Return the [x, y] coordinate for the center point of the cell that contains the specified text.  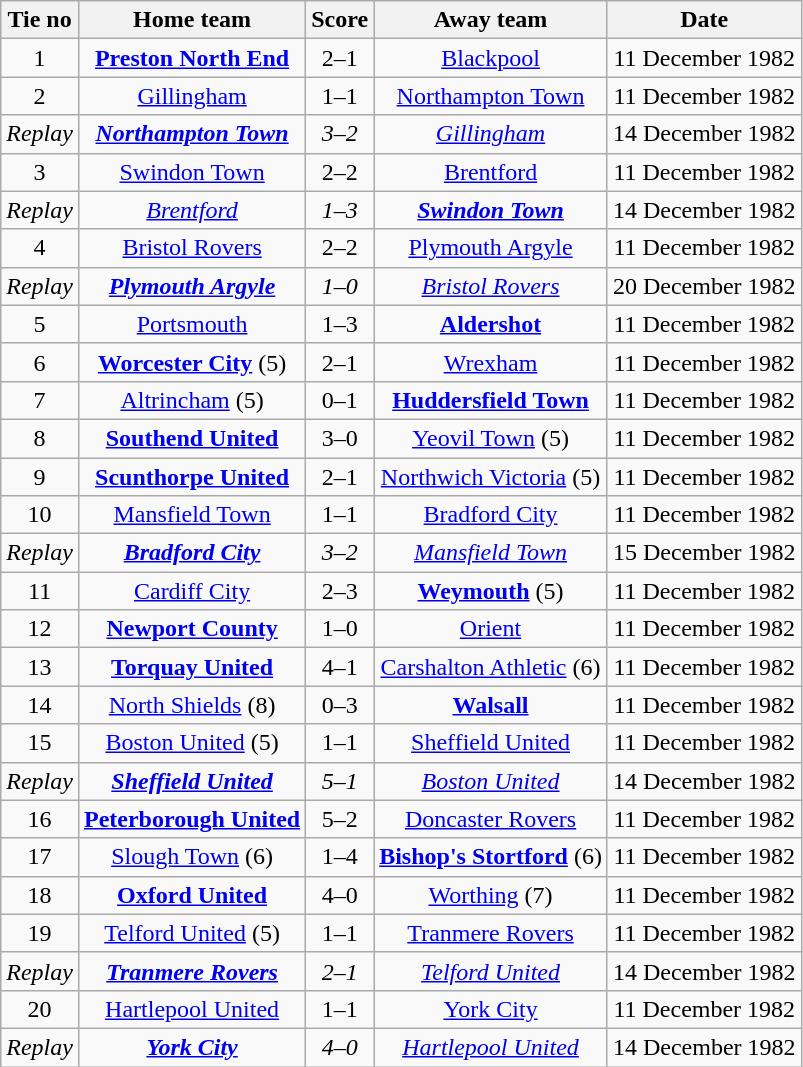
16 [40, 819]
Blackpool [491, 58]
North Shields (8) [192, 705]
17 [40, 857]
5 [40, 324]
Oxford United [192, 895]
Peterborough United [192, 819]
18 [40, 895]
3 [40, 172]
Aldershot [491, 324]
Bishop's Stortford (6) [491, 857]
12 [40, 629]
Preston North End [192, 58]
20 December 1982 [704, 286]
Date [704, 20]
Orient [491, 629]
Yeovil Town (5) [491, 438]
19 [40, 933]
Slough Town (6) [192, 857]
4–1 [340, 667]
Southend United [192, 438]
0–1 [340, 400]
Tie no [40, 20]
13 [40, 667]
5–2 [340, 819]
10 [40, 515]
Worcester City (5) [192, 362]
Away team [491, 20]
15 [40, 743]
Newport County [192, 629]
Telford United (5) [192, 933]
Huddersfield Town [491, 400]
1–4 [340, 857]
Home team [192, 20]
Altrincham (5) [192, 400]
Boston United [491, 781]
4 [40, 248]
Boston United (5) [192, 743]
11 [40, 591]
15 December 1982 [704, 553]
Wrexham [491, 362]
Portsmouth [192, 324]
Torquay United [192, 667]
Worthing (7) [491, 895]
Northwich Victoria (5) [491, 477]
Scunthorpe United [192, 477]
Weymouth (5) [491, 591]
9 [40, 477]
14 [40, 705]
2 [40, 96]
Cardiff City [192, 591]
2–3 [340, 591]
20 [40, 1009]
5–1 [340, 781]
6 [40, 362]
Score [340, 20]
Walsall [491, 705]
Doncaster Rovers [491, 819]
1 [40, 58]
8 [40, 438]
Carshalton Athletic (6) [491, 667]
0–3 [340, 705]
Telford United [491, 971]
3–0 [340, 438]
7 [40, 400]
